Return [x, y] of the center of cell containing provided text 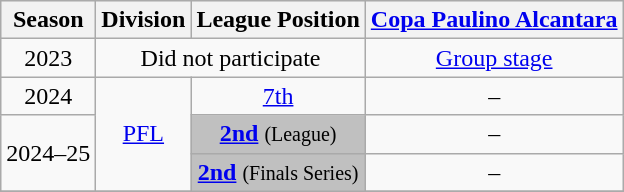
Division [144, 20]
PFL [144, 134]
Season [48, 20]
2nd (Finals Series) [278, 172]
League Position [278, 20]
Group stage [494, 58]
Copa Paulino Alcantara [494, 20]
7th [278, 96]
2024–25 [48, 153]
2nd (League) [278, 134]
2024 [48, 96]
2023 [48, 58]
Did not participate [230, 58]
